Find where the given text appears and provide that cell's center as [x, y] coordinate. 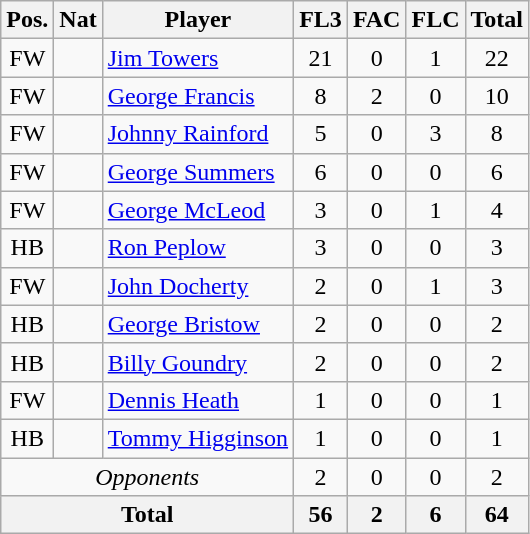
John Docherty [198, 286]
5 [321, 134]
56 [321, 515]
Tommy Higginson [198, 438]
FLC [436, 20]
Nat [78, 20]
Billy Goundry [198, 362]
64 [497, 515]
4 [497, 210]
21 [321, 58]
George Francis [198, 96]
George Summers [198, 172]
Ron Peplow [198, 248]
Opponents [148, 477]
George Bristow [198, 324]
Jim Towers [198, 58]
Player [198, 20]
FL3 [321, 20]
George McLeod [198, 210]
22 [497, 58]
Dennis Heath [198, 400]
Johnny Rainford [198, 134]
FAC [376, 20]
10 [497, 96]
Pos. [28, 20]
